Pinpoint the cell where the given text exists, returning its [X, Y] midpoint coordinate. 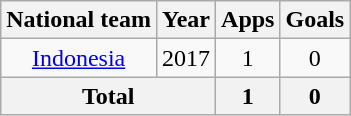
Goals [315, 20]
Apps [248, 20]
Year [186, 20]
Indonesia [79, 58]
Total [108, 96]
2017 [186, 58]
National team [79, 20]
